Pinpoint the cell where the given text exists, returning its (x, y) midpoint coordinate. 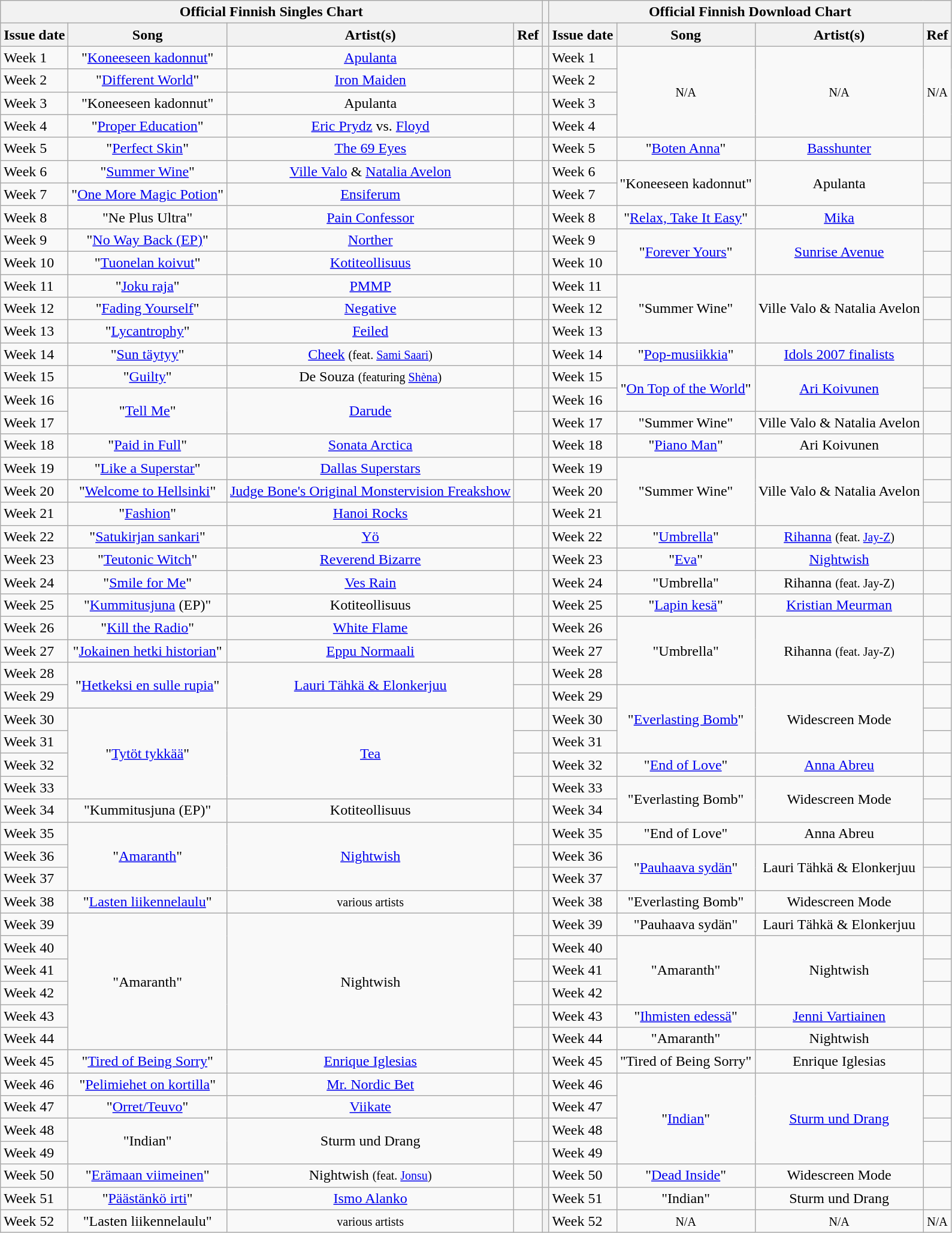
"Fashion" (147, 514)
Sonata Arctica (370, 445)
Viikate (370, 1107)
Ves Rain (370, 582)
Kristian Meurman (839, 605)
"Perfect Skin" (147, 149)
Mika (839, 217)
"One More Magic Potion" (147, 194)
"Lapin kesä" (685, 605)
"Tell Me" (147, 411)
"Orret/Teuvo" (147, 1107)
PMMP (370, 286)
"Welcome to Hellsinki" (147, 491)
Darude (370, 411)
"Hetkeksi en sulle rupia" (147, 685)
"No Way Back (EP)" (147, 240)
"Lycantrophy" (147, 331)
"Tuonelan koivut" (147, 263)
The 69 Eyes (370, 149)
White Flame (370, 628)
"Dead Inside" (685, 1175)
"Päästänkö irti" (147, 1198)
"Ihmisten edessä" (685, 1016)
Dallas Superstars (370, 468)
Ensiferum (370, 194)
Mr. Nordic Bet (370, 1084)
"Forever Yours" (685, 251)
Iron Maiden (370, 80)
"Smile for Me" (147, 582)
"Ne Plus Ultra" (147, 217)
"Different World" (147, 80)
Idols 2007 finalists (839, 354)
"Pelimiehet on kortilla" (147, 1084)
Negative (370, 309)
"Piano Man" (685, 445)
"Proper Education" (147, 126)
Cheek (feat. Sami Saari) (370, 354)
"Tytöt tykkää" (147, 753)
"Sun täytyy" (147, 354)
Jenni Vartiainen (839, 1016)
"On Top of the World" (685, 388)
Official Finnish Download Chart (750, 12)
Reverend Bizarre (370, 559)
"Jokainen hetki historian" (147, 650)
Norther (370, 240)
"Teutonic Witch" (147, 559)
"Relax, Take It Easy" (685, 217)
Sunrise Avenue (839, 251)
Yö (370, 536)
Nightwish (feat. Jonsu) (370, 1175)
"Paid in Full" (147, 445)
Hanoi Rocks (370, 514)
Feiled (370, 331)
Eppu Normaali (370, 650)
"Pop-musiikkia" (685, 354)
Tea (370, 753)
Basshunter (839, 149)
"Kill the Radio" (147, 628)
Judge Bone's Original Monstervision Freakshow (370, 491)
"Joku raja" (147, 286)
"Fading Yourself" (147, 309)
De Souza (featuring Shèna) (370, 377)
Ismo Alanko (370, 1198)
Pain Confessor (370, 217)
Eric Prydz vs. Floyd (370, 126)
Official Finnish Singles Chart (271, 12)
"Guilty" (147, 377)
"Boten Anna" (685, 149)
"Like a Superstar" (147, 468)
"Eva" (685, 559)
"Erämaan viimeinen" (147, 1175)
"Satukirjan sankari" (147, 536)
